Locate the cell with the specified text and output its [X, Y] center coordinate. 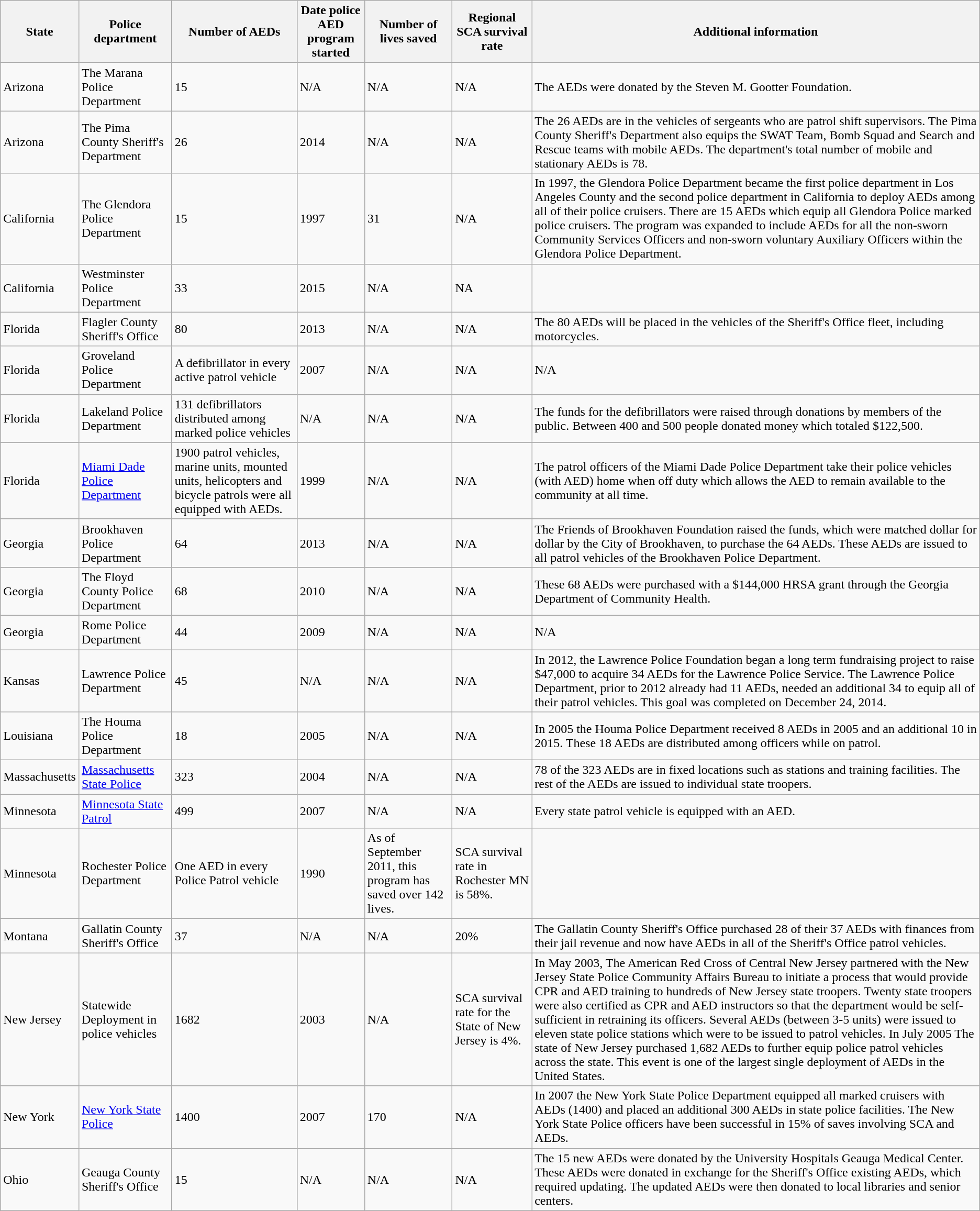
The 80 AEDs will be placed in the vehicles of the Sheriff's Office fleet, including motorcycles. [756, 329]
45 [235, 681]
Every state patrol vehicle is equipped with an AED. [756, 812]
131 defibrillators distributed among marked police vehicles [235, 418]
20% [492, 936]
A defibrillator in every active patrol vehicle [235, 370]
State [40, 31]
New Jersey [40, 1019]
33 [235, 288]
Ohio [40, 1179]
Groveland Police Department [125, 370]
SCA survival rate for the State of New Jersey is 4%. [492, 1019]
Rochester Police Department [125, 873]
64 [235, 543]
26 [235, 142]
NA [492, 288]
Date police AED program started [331, 31]
18 [235, 736]
1997 [331, 219]
44 [235, 632]
SCA survival rate in Rochester MN is 58%. [492, 873]
Minnesota State Patrol [125, 812]
323 [235, 777]
Miami Dade Police Department [125, 481]
68 [235, 591]
2005 [331, 736]
These 68 AEDs were purchased with a $144,000 HRSA grant through the Georgia Department of Community Health. [756, 591]
2009 [331, 632]
Gallatin County Sheriff's Office [125, 936]
Lakeland Police Department [125, 418]
Police department [125, 31]
Louisiana [40, 736]
As of September 2011, this program has saved over 142 lives. [408, 873]
The Houma Police Department [125, 736]
2014 [331, 142]
Massachusetts State Police [125, 777]
1999 [331, 481]
Statewide Deployment in police vehicles [125, 1019]
1900 patrol vehicles, marine units, mounted units, helicopters and bicycle patrols were all equipped with AEDs. [235, 481]
Number of lives saved [408, 31]
Regional SCA survival rate [492, 31]
Rome Police Department [125, 632]
2015 [331, 288]
Brookhaven Police Department [125, 543]
Lawrence Police Department [125, 681]
Flagler County Sheriff's Office [125, 329]
1682 [235, 1019]
The Marana Police Department [125, 87]
Kansas [40, 681]
Westminster Police Department [125, 288]
The AEDs were donated by the Steven M. Gootter Foundation. [756, 87]
Montana [40, 936]
Additional information [756, 31]
2010 [331, 591]
78 of the 323 AEDs are in fixed locations such as stations and training facilities. The rest of the AEDs are issued to individual state troopers. [756, 777]
The Glendora Police Department [125, 219]
Massachusetts [40, 777]
New York State Police [125, 1117]
2004 [331, 777]
Number of AEDs [235, 31]
170 [408, 1117]
37 [235, 936]
499 [235, 812]
The Pima County Sheriff's Department [125, 142]
31 [408, 219]
Geauga County Sheriff's Office [125, 1179]
The Floyd County Police Department [125, 591]
New York [40, 1117]
80 [235, 329]
2003 [331, 1019]
1990 [331, 873]
One AED in every Police Patrol vehicle [235, 873]
1400 [235, 1117]
